Capture the cell that displays the provided text and extract its [x, y] central coordinate. 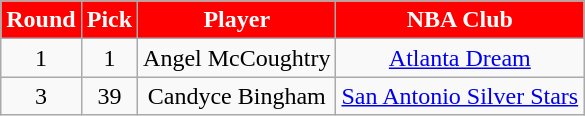
Pick [109, 20]
Player [237, 20]
Atlanta Dream [460, 58]
Candyce Bingham [237, 96]
Angel McCoughtry [237, 58]
Round [41, 20]
3 [41, 96]
San Antonio Silver Stars [460, 96]
NBA Club [460, 20]
39 [109, 96]
